Return the (X, Y) coordinate for the center point of the cell that contains the specified text.  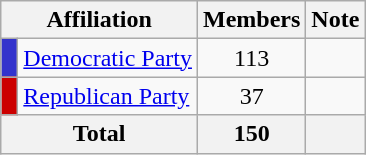
Note (336, 20)
Republican Party (108, 96)
150 (251, 134)
Democratic Party (108, 58)
Members (251, 20)
Total (100, 134)
Affiliation (100, 20)
37 (251, 96)
113 (251, 58)
